Return the (x, y) coordinate for the center point of the cell that contains the specified text.  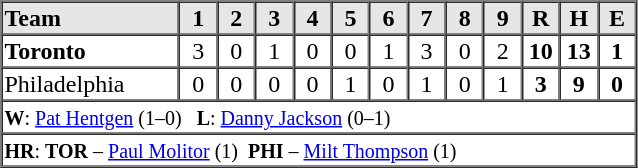
Philadelphia (91, 84)
13 (579, 50)
H (579, 18)
6 (388, 18)
E (617, 18)
Team (91, 18)
7 (427, 18)
W: Pat Hentgen (1–0) L: Danny Jackson (0–1) (319, 116)
10 (541, 50)
8 (465, 18)
HR: TOR – Paul Molitor (1) PHI – Milt Thompson (1) (319, 150)
4 (312, 18)
Toronto (91, 50)
R (541, 18)
5 (350, 18)
